Return (x, y) of the center of cell containing provided text 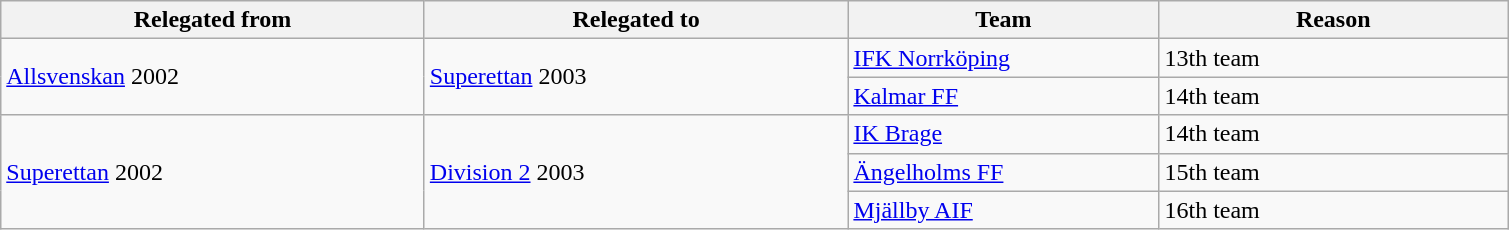
IFK Norrköping (1004, 58)
Team (1004, 20)
Relegated to (636, 20)
Superettan 2002 (213, 172)
Mjällby AIF (1004, 210)
13th team (1334, 58)
Division 2 2003 (636, 172)
Reason (1334, 20)
Ängelholms FF (1004, 172)
IK Brage (1004, 134)
Kalmar FF (1004, 96)
Allsvenskan 2002 (213, 77)
Superettan 2003 (636, 77)
15th team (1334, 172)
16th team (1334, 210)
Relegated from (213, 20)
